Extract the [X, Y] coordinate from the center of the cell holding the provided text.  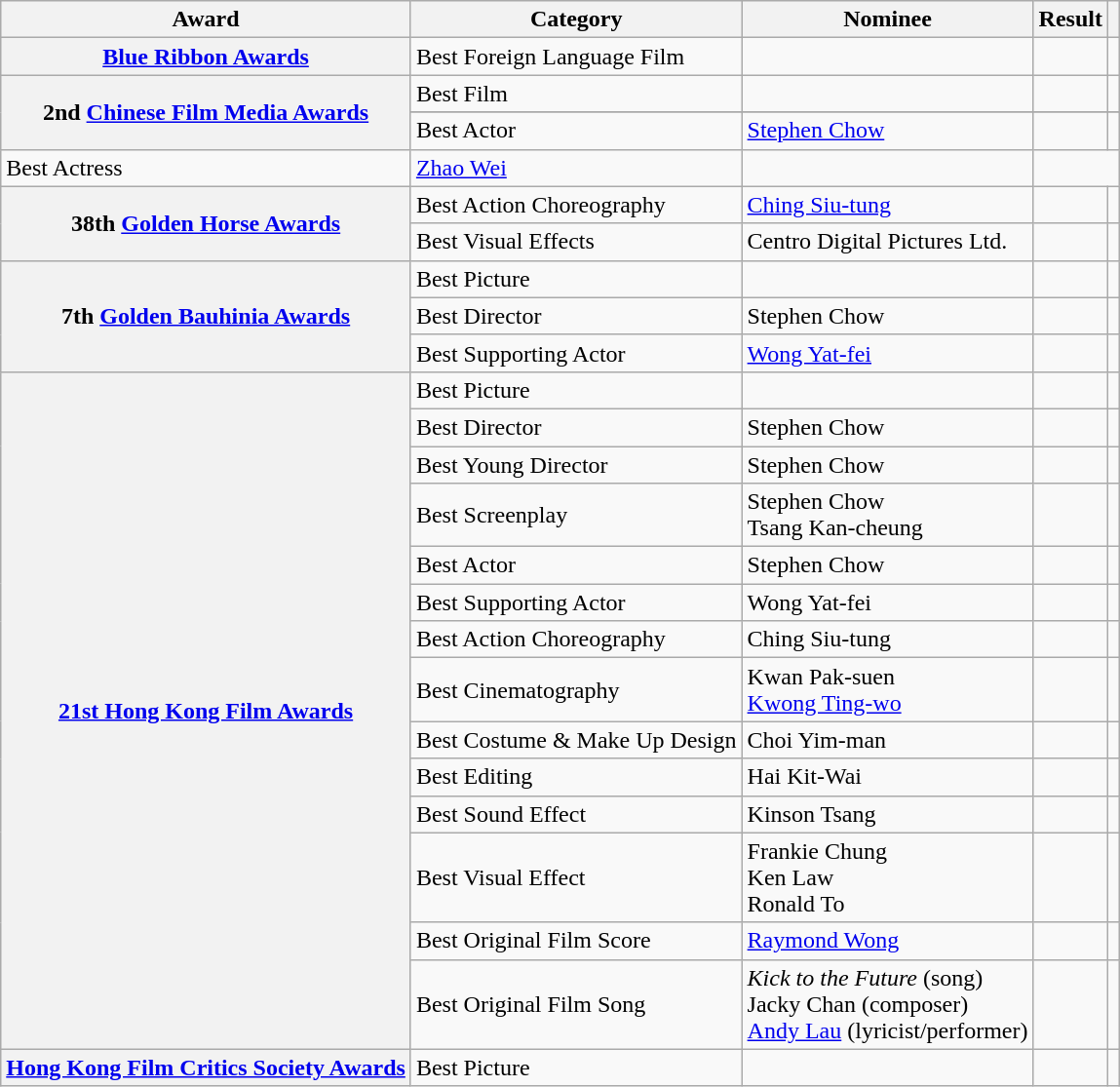
Best Costume & Make Up Design [576, 740]
Zhao Wei [576, 168]
Best Sound Effect [576, 814]
Best Film [576, 94]
Category [576, 19]
Blue Ribbon Awards [207, 57]
Best Visual Effects [576, 242]
Best Editing [576, 777]
Hai Kit-Wai [887, 777]
Stephen ChowTsang Kan-cheung [887, 515]
Best Foreign Language Film [576, 57]
Choi Yim-man [887, 740]
Best Young Director [576, 465]
Best Original Film Score [576, 941]
Hong Kong Film Critics Society Awards [207, 1068]
2nd Chinese Film Media Awards [207, 112]
Kick to the Future (song)Jacky Chan (composer)Andy Lau (lyricist/performer) [887, 1004]
Nominee [887, 19]
Best Screenplay [576, 515]
7th Golden Bauhinia Awards [207, 316]
Centro Digital Pictures Ltd. [887, 242]
Best Actress [207, 168]
21st Hong Kong Film Awards [207, 710]
Kwan Pak-suenKwong Ting-wo [887, 690]
Raymond Wong [887, 941]
Award [207, 19]
Best Visual Effect [576, 877]
Best Cinematography [576, 690]
Result [1070, 19]
38th Golden Horse Awards [207, 223]
Best Original Film Song [576, 1004]
Frankie ChungKen LawRonald To [887, 877]
Kinson Tsang [887, 814]
